Locate the cell with the specified text and output its (X, Y) center coordinate. 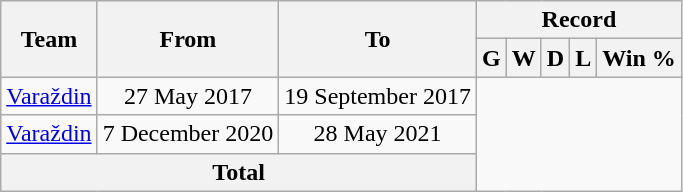
L (584, 58)
To (378, 39)
W (524, 58)
19 September 2017 (378, 96)
Total (239, 172)
From (188, 39)
D (555, 58)
27 May 2017 (188, 96)
Win % (640, 58)
G (491, 58)
Record (578, 20)
7 December 2020 (188, 134)
28 May 2021 (378, 134)
Team (49, 39)
